Scan for the cell matching the given text and deliver its [x, y] coordinate at center. 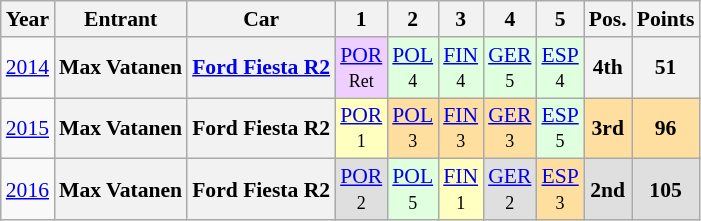
POL3 [412, 128]
3rd [608, 128]
GER3 [510, 128]
2nd [608, 190]
105 [666, 190]
4 [510, 19]
GER5 [510, 68]
POR2 [361, 190]
Car [261, 19]
3 [460, 19]
GER2 [510, 190]
51 [666, 68]
2016 [28, 190]
ESP3 [560, 190]
Points [666, 19]
4th [608, 68]
96 [666, 128]
ESP5 [560, 128]
Pos. [608, 19]
Entrant [120, 19]
POL5 [412, 190]
FIN1 [460, 190]
Year [28, 19]
1 [361, 19]
2014 [28, 68]
2 [412, 19]
2015 [28, 128]
FIN3 [460, 128]
PORRet [361, 68]
ESP4 [560, 68]
POR1 [361, 128]
FIN4 [460, 68]
5 [560, 19]
POL4 [412, 68]
